Pinpoint the cell where the given text exists, returning its [X, Y] midpoint coordinate. 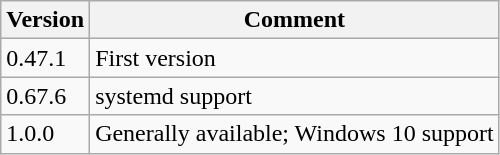
First version [295, 58]
Generally available; Windows 10 support [295, 134]
0.47.1 [46, 58]
systemd support [295, 96]
1.0.0 [46, 134]
Version [46, 20]
0.67.6 [46, 96]
Comment [295, 20]
